Provide the (X, Y) coordinate of the cell's center where the given text is located.  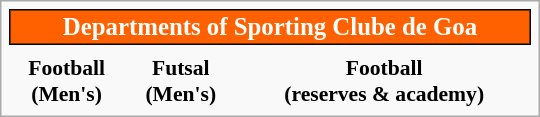
Football(reserves & academy) (384, 81)
Futsal(Men's) (180, 81)
Football(Men's) (67, 81)
Departments of Sporting Clube de Goa (270, 27)
